Identify which cell holds the provided text, then report its [X, Y] central coordinate. 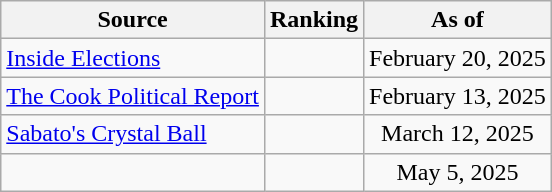
The Cook Political Report [133, 96]
March 12, 2025 [458, 134]
February 13, 2025 [458, 96]
Inside Elections [133, 58]
Source [133, 20]
As of [458, 20]
Sabato's Crystal Ball [133, 134]
May 5, 2025 [458, 172]
February 20, 2025 [458, 58]
Ranking [314, 20]
